Capture the cell that displays the provided text and extract its [X, Y] central coordinate. 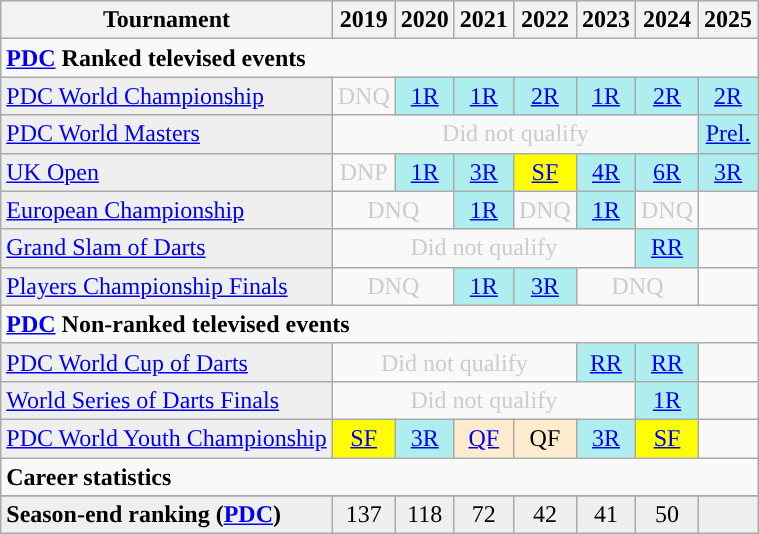
PDC World Youth Championship [166, 438]
41 [606, 515]
Tournament [166, 20]
137 [364, 515]
72 [484, 515]
2019 [364, 20]
6R [668, 172]
4R [606, 172]
2023 [606, 20]
Season-end ranking (PDC) [166, 515]
118 [424, 515]
2020 [424, 20]
Prel. [728, 134]
World Series of Darts Finals [166, 400]
PDC World Masters [166, 134]
2021 [484, 20]
PDC World Championship [166, 96]
Grand Slam of Darts [166, 248]
Career statistics [380, 477]
European Championship [166, 210]
2025 [728, 20]
50 [668, 515]
Players Championship Finals [166, 286]
DNP [364, 172]
2024 [668, 20]
PDC Non-ranked televised events [380, 324]
PDC World Cup of Darts [166, 362]
PDC Ranked televised events [380, 58]
UK Open [166, 172]
2022 [544, 20]
42 [544, 515]
